Return [X, Y] of the center of cell containing provided text 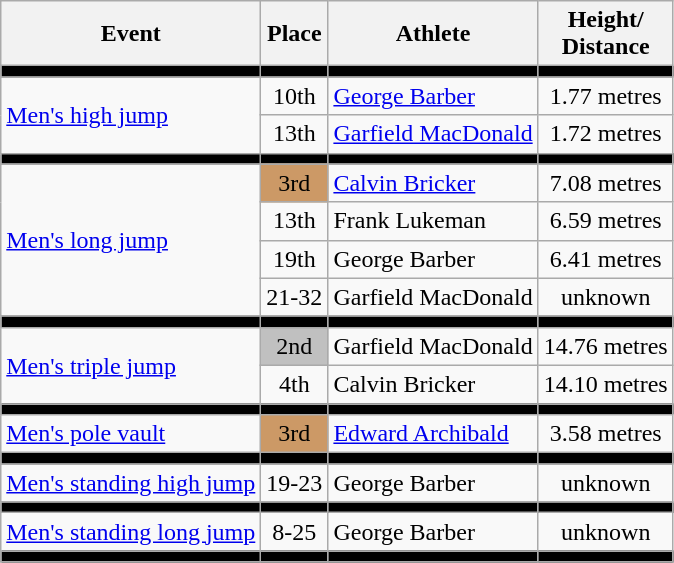
1.77 metres [606, 96]
3.58 metres [606, 434]
4th [294, 384]
14.76 metres [606, 346]
2nd [294, 346]
10th [294, 96]
8-25 [294, 532]
6.41 metres [606, 259]
Edward Archibald [433, 434]
Men's pole vault [131, 434]
1.72 metres [606, 134]
Event [131, 34]
Men's high jump [131, 115]
Men's long jump [131, 240]
Athlete [433, 34]
14.10 metres [606, 384]
Place [294, 34]
19th [294, 259]
21-32 [294, 297]
Height/Distance [606, 34]
Men's triple jump [131, 365]
6.59 metres [606, 221]
Men's standing high jump [131, 483]
7.08 metres [606, 183]
Frank Lukeman [433, 221]
19-23 [294, 483]
Men's standing long jump [131, 532]
